Scan for the cell matching the given text and deliver its [x, y] coordinate at center. 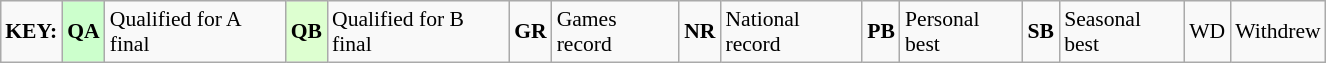
WD [1207, 32]
KEY: [31, 32]
GR [530, 32]
Personal best [962, 32]
Qualified for A final [196, 32]
QA [84, 32]
National record [791, 32]
PB [881, 32]
NR [700, 32]
SB [1042, 32]
Games record [616, 32]
QB [306, 32]
Qualified for B final [418, 32]
Seasonal best [1122, 32]
Withdrew [1278, 32]
